Return the [x, y] coordinate for the center point of the cell that contains the specified text.  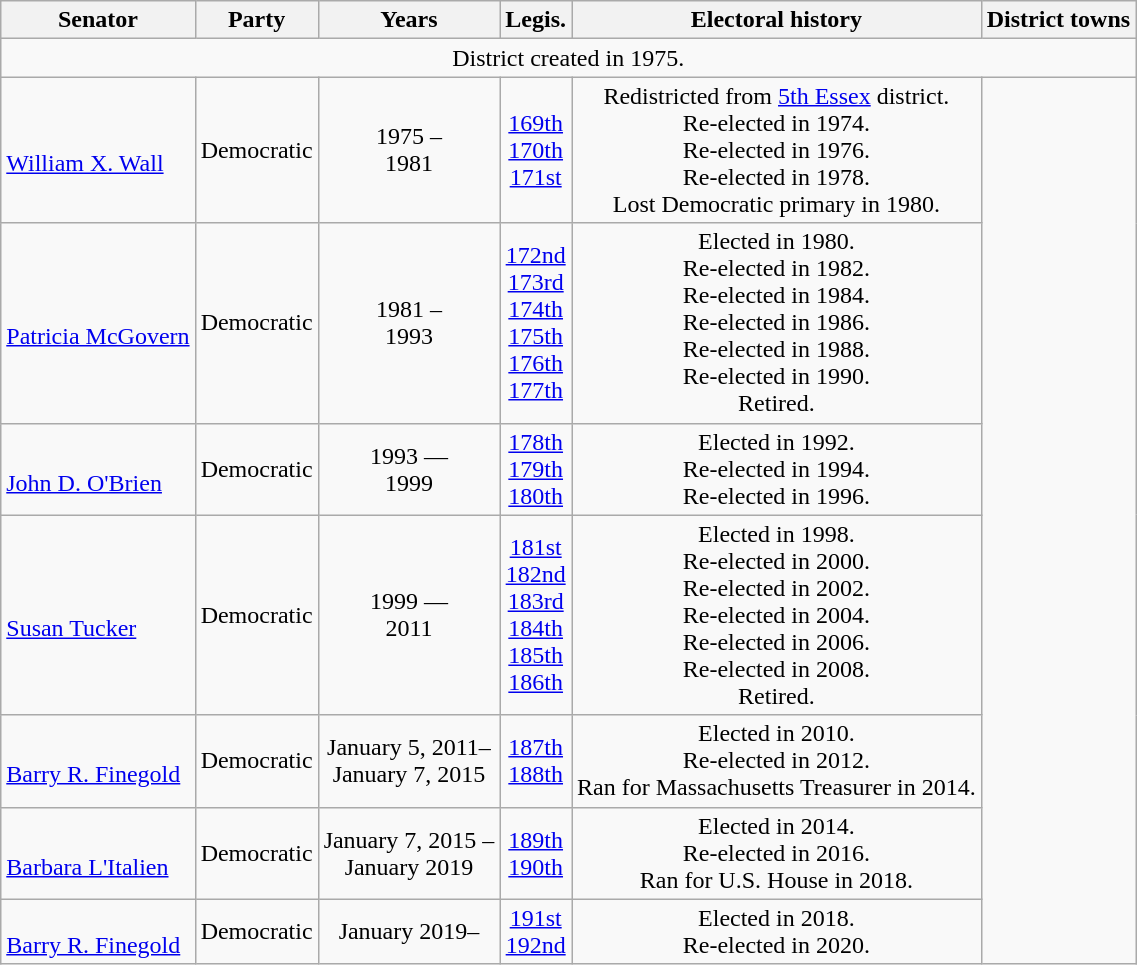
1993 —1999 [409, 469]
William X. Wall [98, 150]
1975 –1981 [409, 150]
Party [256, 20]
Elected in 2010.Re-elected in 2012.Ran for Massachusetts Treasurer in 2014. [777, 761]
Barbara L'Italien [98, 853]
January 5, 2011–January 7, 2015 [409, 761]
District towns [1058, 20]
181st182nd183rd184th185th186th [536, 615]
187th188th [536, 761]
191st192nd [536, 932]
Elected in 2014.Re-elected in 2016.Ran for U.S. House in 2018. [777, 853]
172nd173rd174th175th176th177th [536, 323]
Patricia McGovern [98, 323]
169th170th171st [536, 150]
1999 —2011 [409, 615]
Electoral history [777, 20]
189th190th [536, 853]
Years [409, 20]
1981 –1993 [409, 323]
John D. O'Brien [98, 469]
Elected in 1998.Re-elected in 2000.Re-elected in 2002.Re-elected in 2004.Re-elected in 2006.Re-elected in 2008.Retired. [777, 615]
Legis. [536, 20]
Elected in 1992.Re-elected in 1994.Re-elected in 1996. [777, 469]
January 2019– [409, 932]
Susan Tucker [98, 615]
Elected in 2018.Re-elected in 2020. [777, 932]
Senator [98, 20]
District created in 1975. [568, 58]
178th179th180th [536, 469]
Elected in 1980.Re-elected in 1982.Re-elected in 1984.Re-elected in 1986.Re-elected in 1988.Re-elected in 1990.Retired. [777, 323]
January 7, 2015 –January 2019 [409, 853]
Redistricted from 5th Essex district.Re-elected in 1974.Re-elected in 1976.Re-elected in 1978.Lost Democratic primary in 1980. [777, 150]
